Search for the cell housing the specified text and yield its (x, y) center coordinate. 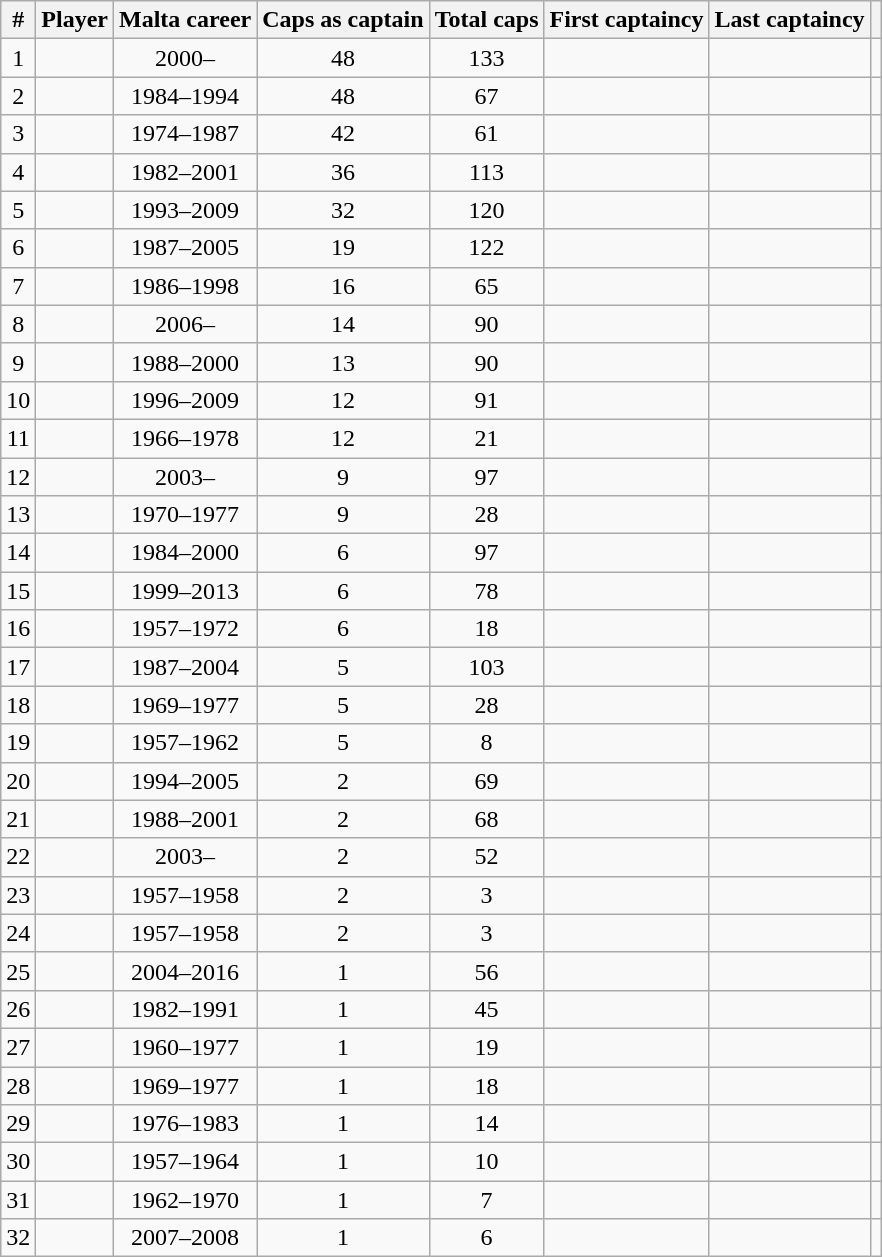
1982–2001 (186, 172)
17 (18, 667)
78 (486, 591)
1970–1977 (186, 515)
Player (75, 20)
22 (18, 857)
1957–1964 (186, 1162)
1999–2013 (186, 591)
67 (486, 96)
133 (486, 58)
1984–2000 (186, 553)
1987–2005 (186, 248)
# (18, 20)
26 (18, 1009)
20 (18, 781)
30 (18, 1162)
1986–1998 (186, 286)
1984–1994 (186, 96)
122 (486, 248)
1982–1991 (186, 1009)
1993–2009 (186, 210)
Last captaincy (790, 20)
First captaincy (626, 20)
1996–2009 (186, 400)
120 (486, 210)
1974–1987 (186, 134)
Total caps (486, 20)
2006– (186, 324)
1987–2004 (186, 667)
2000– (186, 58)
1957–1962 (186, 743)
1966–1978 (186, 438)
65 (486, 286)
2004–2016 (186, 971)
1957–1972 (186, 629)
29 (18, 1124)
69 (486, 781)
27 (18, 1047)
113 (486, 172)
1960–1977 (186, 1047)
1976–1983 (186, 1124)
1988–2001 (186, 819)
24 (18, 933)
4 (18, 172)
23 (18, 895)
36 (343, 172)
1962–1970 (186, 1200)
31 (18, 1200)
52 (486, 857)
103 (486, 667)
61 (486, 134)
56 (486, 971)
1988–2000 (186, 362)
15 (18, 591)
45 (486, 1009)
2007–2008 (186, 1238)
42 (343, 134)
91 (486, 400)
25 (18, 971)
68 (486, 819)
Malta career (186, 20)
11 (18, 438)
1994–2005 (186, 781)
Caps as captain (343, 20)
